Find where the given text appears and provide that cell's center as [x, y] coordinate. 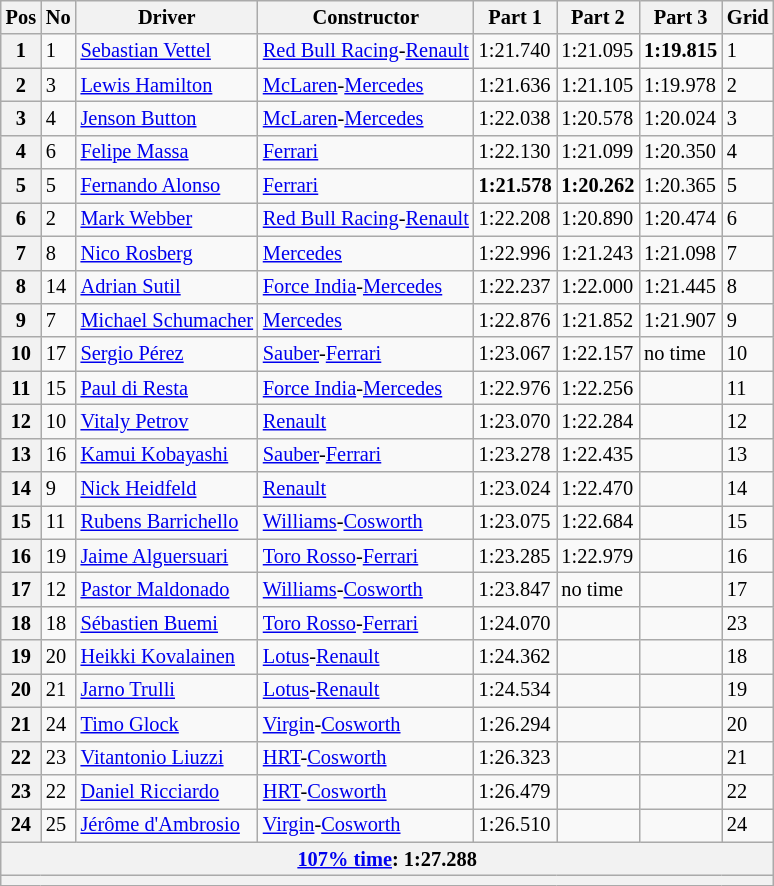
Vitantonio Liuzzi [167, 758]
Paul di Resta [167, 388]
Sergio Pérez [167, 354]
Jarno Trulli [167, 690]
1:21.098 [680, 253]
1:22.130 [516, 152]
1:19.978 [680, 85]
1:21.907 [680, 320]
1:26.294 [516, 724]
25 [58, 825]
1:21.243 [598, 253]
1:23.285 [516, 556]
1:22.979 [598, 556]
1:22.996 [516, 253]
1:23.024 [516, 489]
1:20.474 [680, 219]
1:20.350 [680, 152]
1:26.510 [516, 825]
1:23.847 [516, 589]
1:21.740 [516, 51]
1:22.038 [516, 118]
1:21.578 [516, 186]
1:24.362 [516, 657]
1:20.890 [598, 219]
Jenson Button [167, 118]
1:22.208 [516, 219]
Rubens Barrichello [167, 522]
Grid [748, 17]
Adrian Sutil [167, 287]
Part 2 [598, 17]
Nico Rosberg [167, 253]
Sebastian Vettel [167, 51]
Daniel Ricciardo [167, 791]
No [58, 17]
1:22.237 [516, 287]
Pos [21, 17]
Vitaly Petrov [167, 421]
1:22.256 [598, 388]
Timo Glock [167, 724]
1:22.157 [598, 354]
1:20.262 [598, 186]
Michael Schumacher [167, 320]
1:23.075 [516, 522]
1:20.024 [680, 118]
Jaime Alguersuari [167, 556]
1:23.067 [516, 354]
1:21.445 [680, 287]
1:21.852 [598, 320]
Sébastien Buemi [167, 623]
Heikki Kovalainen [167, 657]
1:22.470 [598, 489]
Driver [167, 17]
1:22.000 [598, 287]
Part 1 [516, 17]
1:22.876 [516, 320]
Part 3 [680, 17]
Jérôme d'Ambrosio [167, 825]
Lewis Hamilton [167, 85]
1:21.636 [516, 85]
1:22.976 [516, 388]
1:21.105 [598, 85]
Mark Webber [167, 219]
1:26.323 [516, 758]
Nick Heidfeld [167, 489]
1:20.365 [680, 186]
1:24.070 [516, 623]
1:19.815 [680, 51]
1:22.284 [598, 421]
107% time: 1:27.288 [388, 859]
1:21.099 [598, 152]
1:22.684 [598, 522]
Constructor [366, 17]
Kamui Kobayashi [167, 455]
1:22.435 [598, 455]
1:26.479 [516, 791]
1:20.578 [598, 118]
1:24.534 [516, 690]
1:21.095 [598, 51]
Felipe Massa [167, 152]
Fernando Alonso [167, 186]
1:23.070 [516, 421]
1:23.278 [516, 455]
Pastor Maldonado [167, 589]
